Capture the cell that displays the provided text and extract its (x, y) central coordinate. 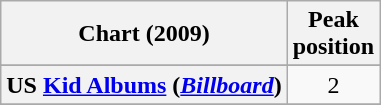
Chart (2009) (144, 34)
Peakposition (333, 34)
US Kid Albums (Billboard) (144, 85)
2 (333, 85)
